Return (X, Y) of the center of cell containing provided text 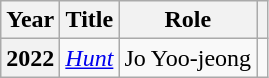
Hunt (90, 58)
Jo Yoo-jeong (188, 58)
2022 (30, 58)
Year (30, 20)
Title (90, 20)
Role (188, 20)
